Return (X, Y) of the center of cell containing provided text 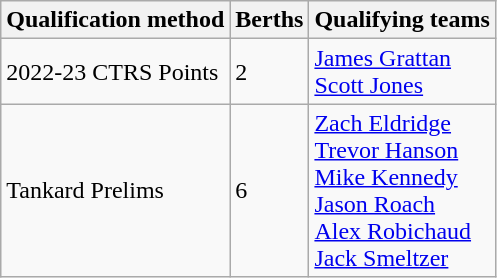
6 (270, 190)
Tankard Prelims (116, 190)
Qualification method (116, 20)
Qualifying teams (402, 20)
2 (270, 72)
2022-23 CTRS Points (116, 72)
James Grattan Scott Jones (402, 72)
Berths (270, 20)
Zach Eldridge Trevor Hanson Mike Kennedy Jason Roach Alex Robichaud Jack Smeltzer (402, 190)
